Determine the (X, Y) coordinate at the center of the cell enclosing the given text.  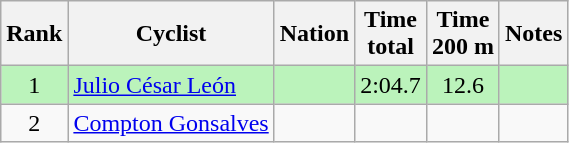
2 (34, 123)
Julio César León (171, 85)
Cyclist (171, 34)
Compton Gonsalves (171, 123)
1 (34, 85)
Rank (34, 34)
12.6 (462, 85)
Notes (533, 34)
Time200 m (462, 34)
2:04.7 (391, 85)
Nation (314, 34)
Timetotal (391, 34)
